Capture the cell that displays the provided text and extract its [X, Y] central coordinate. 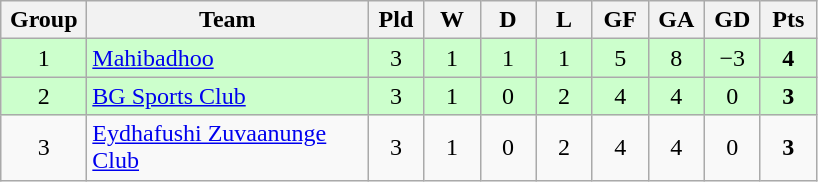
W [452, 20]
Pld [396, 20]
Group [44, 20]
GA [676, 20]
D [508, 20]
Pts [788, 20]
BG Sports Club [228, 96]
5 [620, 58]
Team [228, 20]
−3 [732, 58]
Eydhafushi Zuvaanunge Club [228, 148]
8 [676, 58]
Mahibadhoo [228, 58]
GD [732, 20]
GF [620, 20]
L [564, 20]
